Provide the [X, Y] coordinate of the cell's center where the given text is located.  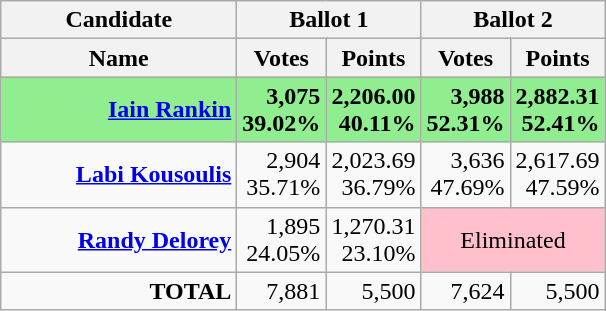
2,023.6936.79% [374, 174]
Ballot 1 [329, 20]
1,270.3123.10% [374, 240]
Eliminated [513, 240]
Randy Delorey [119, 240]
7,881 [282, 291]
Candidate [119, 20]
1,89524.05% [282, 240]
3,63647.69% [466, 174]
Name [119, 58]
3,98852.31% [466, 110]
2,206.0040.11% [374, 110]
3,07539.02% [282, 110]
2,617.6947.59% [558, 174]
TOTAL [119, 291]
2,882.3152.41% [558, 110]
Ballot 2 [513, 20]
Iain Rankin [119, 110]
7,624 [466, 291]
2,90435.71% [282, 174]
Labi Kousoulis [119, 174]
